Output the (X, Y) coordinate of the center of the cell containing the given text.  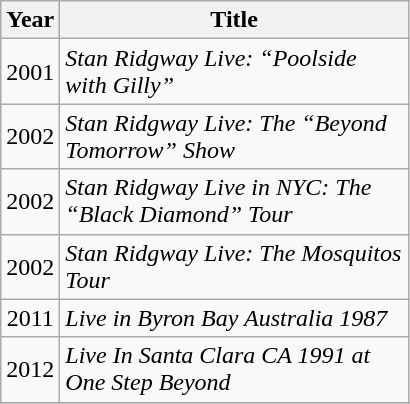
Stan Ridgway Live: The Mosquitos Tour (234, 266)
2012 (30, 370)
Stan Ridgway Live in NYC: The “Black Diamond” Tour (234, 202)
Title (234, 20)
Live in Byron Bay Australia 1987 (234, 318)
2001 (30, 72)
Live In Santa Clara CA 1991 at One Step Beyond (234, 370)
Year (30, 20)
Stan Ridgway Live: The “Beyond Tomorrow” Show (234, 136)
Stan Ridgway Live: “Poolside with Gilly” (234, 72)
2011 (30, 318)
